Output the (x, y) coordinate of the center of the cell containing the given text.  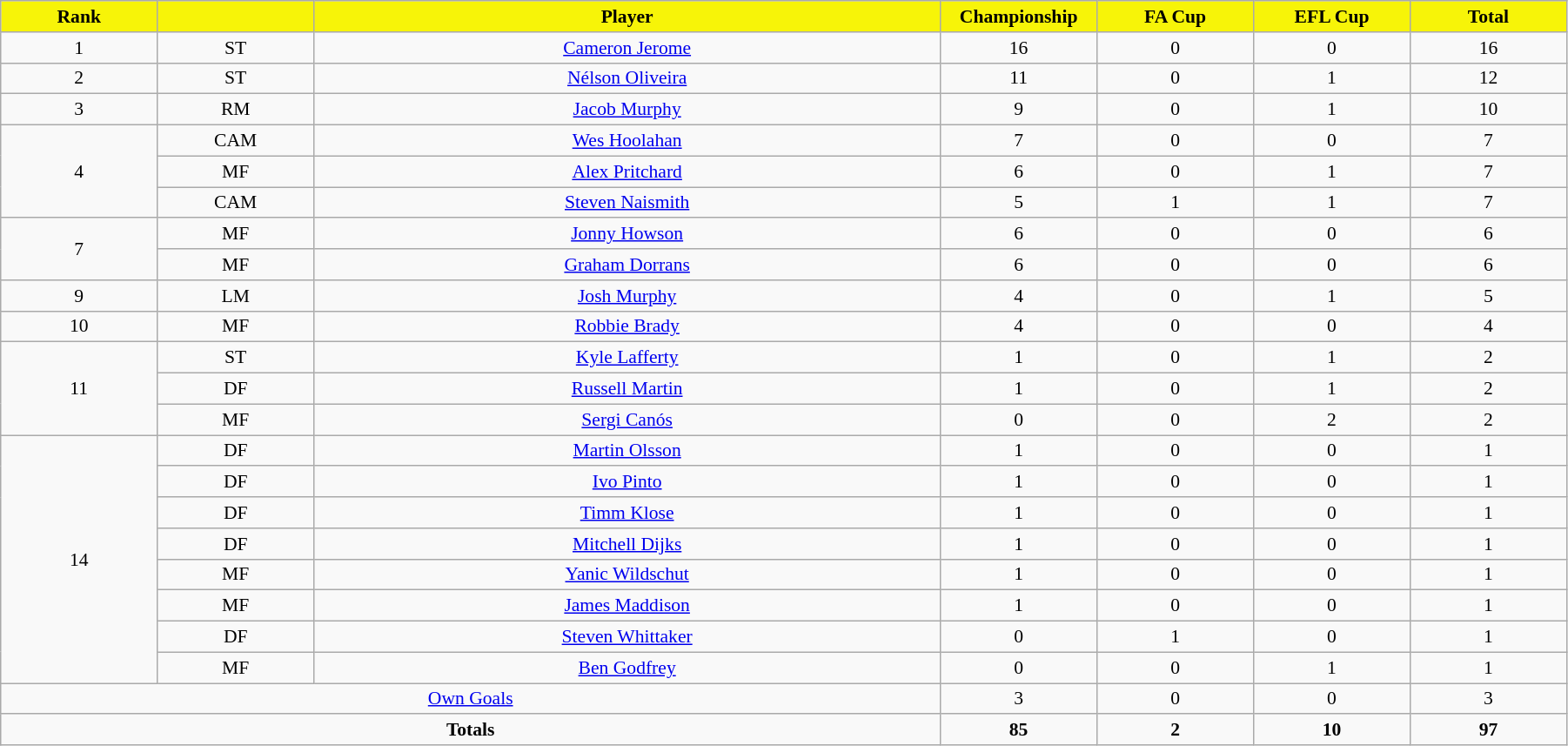
FA Cup (1176, 17)
Kyle Lafferty (627, 358)
Graham Dorrans (627, 265)
Jonny Howson (627, 234)
85 (1019, 730)
Timm Klose (627, 513)
James Maddison (627, 606)
Jacob Murphy (627, 110)
Russell Martin (627, 389)
Steven Naismith (627, 203)
Ivo Pinto (627, 482)
Nélson Oliveira (627, 78)
RM (236, 110)
EFL Cup (1332, 17)
Ben Godfrey (627, 668)
14 (79, 559)
Total (1488, 17)
Alex Pritchard (627, 171)
Rank (79, 17)
LM (236, 296)
Yanic Wildschut (627, 575)
Player (627, 17)
97 (1488, 730)
Robbie Brady (627, 326)
12 (1488, 78)
Steven Whittaker (627, 637)
Josh Murphy (627, 296)
Own Goals (471, 699)
Mitchell Dijks (627, 544)
Cameron Jerome (627, 48)
Totals (471, 730)
Wes Hoolahan (627, 141)
Championship (1019, 17)
Martin Olsson (627, 451)
Sergi Canós (627, 420)
